Locate the cell with the specified text and output its [X, Y] center coordinate. 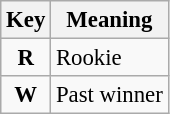
Past winner [110, 95]
R [26, 58]
Meaning [110, 20]
W [26, 95]
Key [26, 20]
Rookie [110, 58]
